Provide the [X, Y] coordinate of the cell's center where the given text is located.  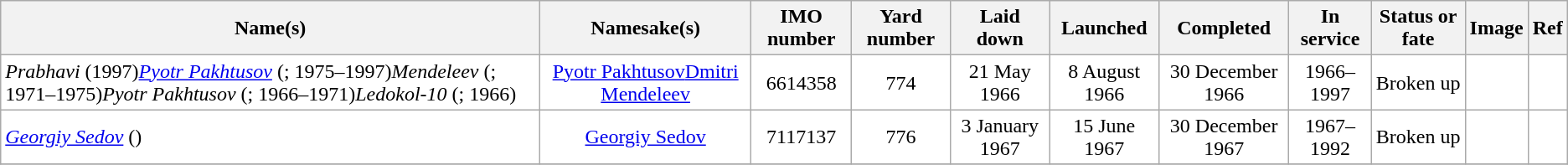
8 August 1966 [1104, 82]
6614358 [802, 82]
7117137 [802, 137]
1966–1997 [1330, 82]
Georgiy Sedov [645, 137]
30 December 1967 [1225, 137]
Launched [1104, 28]
Ref [1548, 28]
30 December 1966 [1225, 82]
Status or fate [1418, 28]
Name(s) [271, 28]
Yard number [900, 28]
Georgiy Sedov () [271, 137]
Laid down [1000, 28]
In service [1330, 28]
15 June 1967 [1104, 137]
Namesake(s) [645, 28]
21 May 1966 [1000, 82]
774 [900, 82]
Completed [1225, 28]
776 [900, 137]
Prabhavi (1997)Pyotr Pakhtusov (; 1975–1997)Mendeleev (; 1971–1975)Pyotr Pakhtusov (; 1966–1971)Ledokol-10 (; 1966) [271, 82]
Image [1496, 28]
IMO number [802, 28]
1967–1992 [1330, 137]
Pyotr PakhtusovDmitri Mendeleev [645, 82]
3 January 1967 [1000, 137]
